For the text-containing cell, return its midpoint in (X, Y) coordinate format. 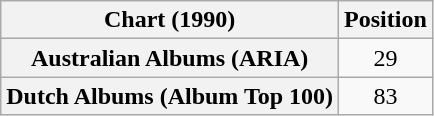
83 (386, 96)
Chart (1990) (170, 20)
Australian Albums (ARIA) (170, 58)
Position (386, 20)
Dutch Albums (Album Top 100) (170, 96)
29 (386, 58)
